Output the (x, y) coordinate of the center of the cell containing the given text.  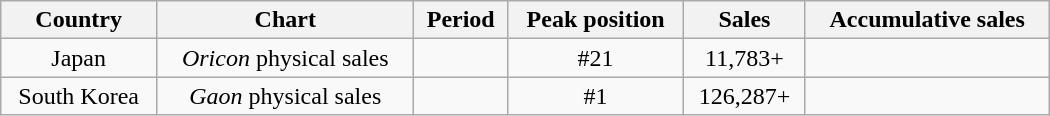
Peak position (595, 20)
Oricon physical sales (286, 58)
#1 (595, 96)
126,287+ (744, 96)
11,783+ (744, 58)
Country (79, 20)
Accumulative sales (927, 20)
Japan (79, 58)
South Korea (79, 96)
Period (460, 20)
Chart (286, 20)
#21 (595, 58)
Sales (744, 20)
Gaon physical sales (286, 96)
